Detect which cell encompasses the target text, then output its (X, Y) center coordinate. 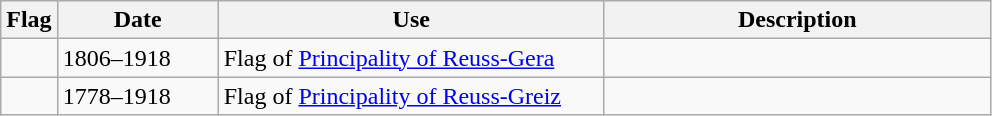
Use (411, 20)
1806–1918 (138, 58)
Description (797, 20)
Flag (29, 20)
Flag of Principality of Reuss-Greiz (411, 96)
Date (138, 20)
1778–1918 (138, 96)
Flag of Principality of Reuss-Gera (411, 58)
